Pinpoint the cell where the given text exists, returning its (X, Y) midpoint coordinate. 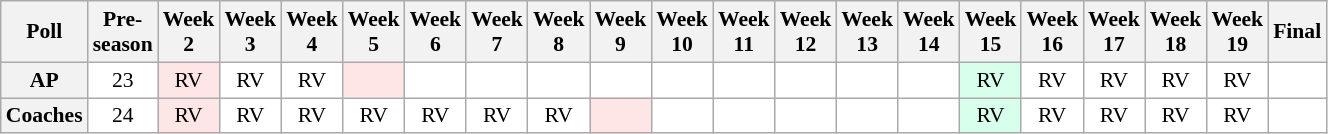
23 (123, 80)
Week4 (312, 32)
Week10 (682, 32)
Week13 (867, 32)
Week5 (374, 32)
Week12 (806, 32)
Week7 (497, 32)
Week6 (435, 32)
Week19 (1237, 32)
Week8 (559, 32)
Final (1297, 32)
24 (123, 116)
Poll (44, 32)
Week17 (1114, 32)
Pre-season (123, 32)
Week9 (621, 32)
Week11 (744, 32)
Coaches (44, 116)
Week15 (991, 32)
Week16 (1052, 32)
Week3 (250, 32)
Week18 (1176, 32)
AP (44, 80)
Week14 (929, 32)
Week2 (189, 32)
